From the cell containing the given text, extract its center point as [x, y] coordinate. 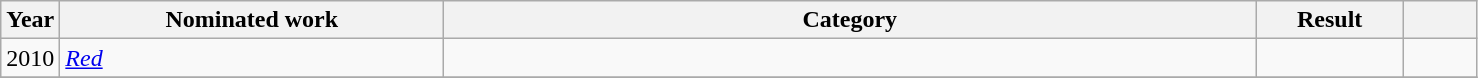
Result [1330, 20]
2010 [30, 58]
Year [30, 20]
Red [252, 58]
Nominated work [252, 20]
Category [850, 20]
